Detect which cell encompasses the target text, then output its [x, y] center coordinate. 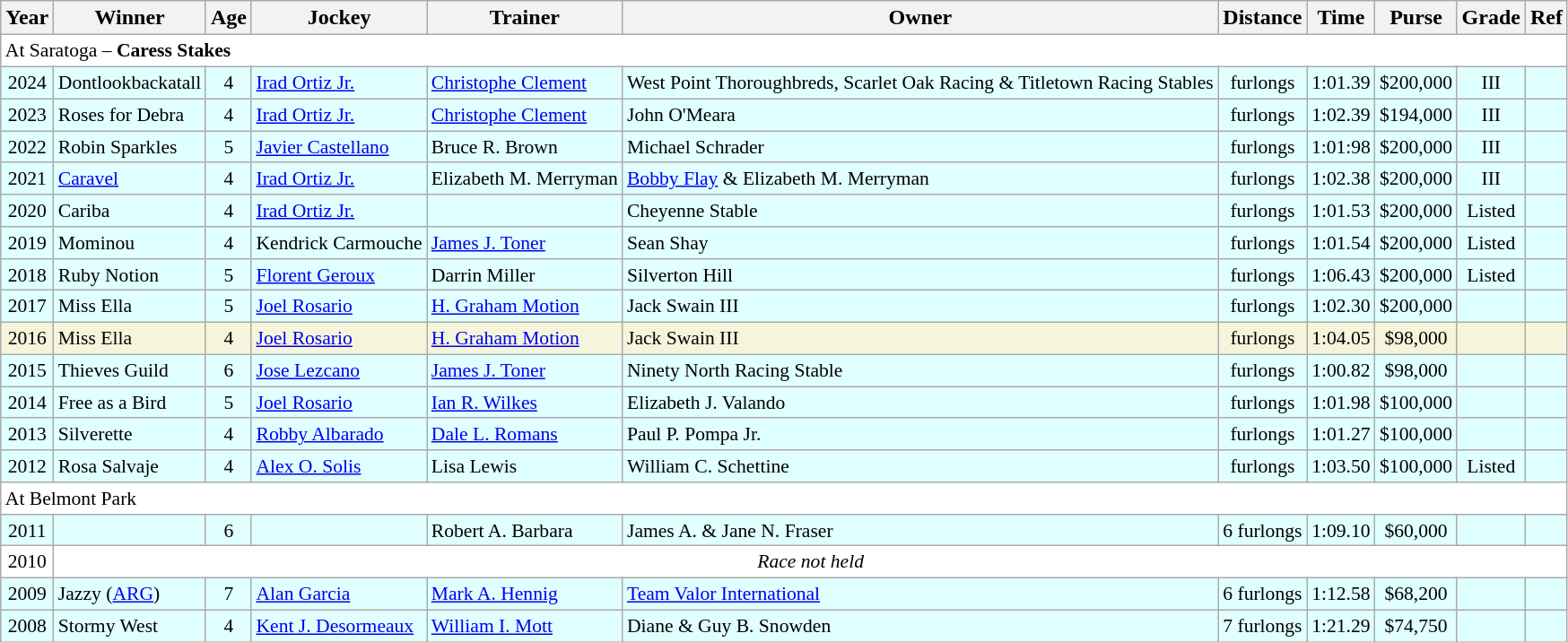
1:21.29 [1341, 626]
1:06.43 [1341, 274]
1:02.39 [1341, 115]
1:02.38 [1341, 178]
Dontlookbackatall [130, 82]
Diane & Guy B. Snowden [920, 626]
Jose Lezcano [339, 370]
Cariba [130, 211]
7 [228, 594]
Alex O. Solis [339, 466]
Bruce R. Brown [525, 147]
Robby Albarado [339, 434]
Caravel [130, 178]
1:01.98 [1341, 403]
$194,000 [1416, 115]
2019 [27, 243]
Team Valor International [920, 594]
Dale L. Romans [525, 434]
Owner [920, 18]
Roses for Debra [130, 115]
John O'Meara [920, 115]
1:01.53 [1341, 211]
Elizabeth M. Merryman [525, 178]
At Belmont Park [784, 499]
James A. & Jane N. Fraser [920, 530]
1:09.10 [1341, 530]
Alan Garcia [339, 594]
Grade [1491, 18]
Ian R. Wilkes [525, 403]
Ref [1546, 18]
Ninety North Racing Stable [920, 370]
1:01:98 [1341, 147]
Michael Schrader [920, 147]
At Saratoga – Caress Stakes [784, 51]
2013 [27, 434]
2015 [27, 370]
Stormy West [130, 626]
2023 [27, 115]
Jockey [339, 18]
2009 [27, 594]
Time [1341, 18]
Lisa Lewis [525, 466]
Purse [1416, 18]
1:02.30 [1341, 307]
William I. Mott [525, 626]
Paul P. Pompa Jr. [920, 434]
Rosa Salvaje [130, 466]
Javier Castellano [339, 147]
2008 [27, 626]
Thieves Guild [130, 370]
Mominou [130, 243]
1:04.05 [1341, 338]
Sean Shay [920, 243]
Silverette [130, 434]
Year [27, 18]
Robert A. Barbara [525, 530]
Mark A. Hennig [525, 594]
2012 [27, 466]
West Point Thoroughbreds, Scarlet Oak Racing & Titletown Racing Stables [920, 82]
Robin Sparkles [130, 147]
$74,750 [1416, 626]
William C. Schettine [920, 466]
Florent Geroux [339, 274]
1:01.27 [1341, 434]
1:00.82 [1341, 370]
2018 [27, 274]
7 furlongs [1263, 626]
2017 [27, 307]
2024 [27, 82]
$68,200 [1416, 594]
Race not held [811, 562]
2016 [27, 338]
Kent J. Desormeaux [339, 626]
Free as a Bird [130, 403]
Kendrick Carmouche [339, 243]
Ruby Notion [130, 274]
Age [228, 18]
Jazzy (ARG) [130, 594]
1:12.58 [1341, 594]
2010 [27, 562]
Elizabeth J. Valando [920, 403]
Cheyenne Stable [920, 211]
2011 [27, 530]
Bobby Flay & Elizabeth M. Merryman [920, 178]
$60,000 [1416, 530]
2022 [27, 147]
Winner [130, 18]
1:01.39 [1341, 82]
Trainer [525, 18]
1:03.50 [1341, 466]
Silverton Hill [920, 274]
2021 [27, 178]
Distance [1263, 18]
2014 [27, 403]
Darrin Miller [525, 274]
2020 [27, 211]
1:01.54 [1341, 243]
